Detect which cell encompasses the target text, then output its (x, y) center coordinate. 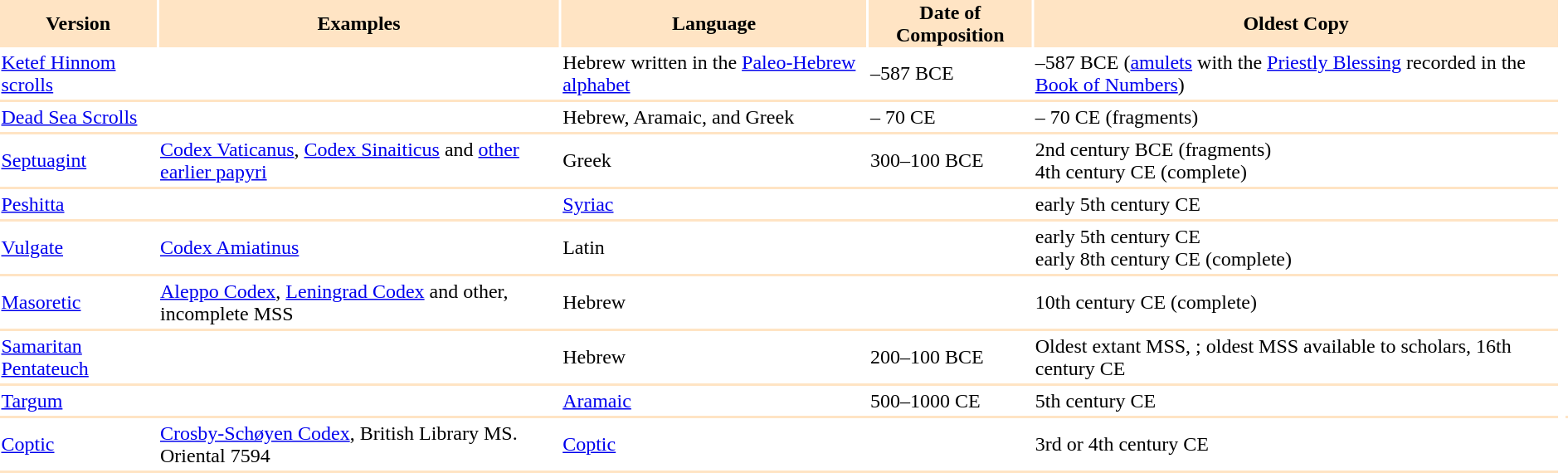
Peshitta (78, 204)
Hebrew written in the Paleo-Hebrew alphabet (714, 73)
Oldest extant MSS, ; oldest MSS available to scholars, 16th century CE (1296, 357)
Date of Composition (950, 23)
early 5th century CEearly 8th century CE (complete) (1296, 247)
200–100 BCE (950, 357)
Dead Sea Scrolls (78, 117)
–587 BCE (amulets with the Priestly Blessing recorded in the Book of Numbers) (1296, 73)
Samaritan Pentateuch (78, 357)
2nd century BCE (fragments)4th century CE (complete) (1296, 161)
Syriac (714, 204)
Septuagint (78, 161)
Aleppo Codex, Leningrad Codex and other, incomplete MSS (359, 302)
5th century CE (1296, 401)
early 5th century CE (1296, 204)
Masoretic (78, 302)
Latin (714, 247)
Examples (359, 23)
Codex Vaticanus, Codex Sinaiticus and other earlier papyri (359, 161)
– 70 CE (fragments) (1296, 117)
–587 BCE (950, 73)
Oldest Copy (1296, 23)
Ketef Hinnom scrolls (78, 73)
Language (714, 23)
Hebrew, Aramaic, and Greek (714, 117)
10th century CE (complete) (1296, 302)
Greek (714, 161)
300–100 BCE (950, 161)
Codex Amiatinus (359, 247)
Aramaic (714, 401)
Crosby-Schøyen Codex, British Library MS. Oriental 7594 (359, 445)
Version (78, 23)
Targum (78, 401)
3rd or 4th century CE (1296, 445)
Vulgate (78, 247)
500–1000 CE (950, 401)
– 70 CE (950, 117)
